Output the [x, y] coordinate of the center of the cell containing the given text.  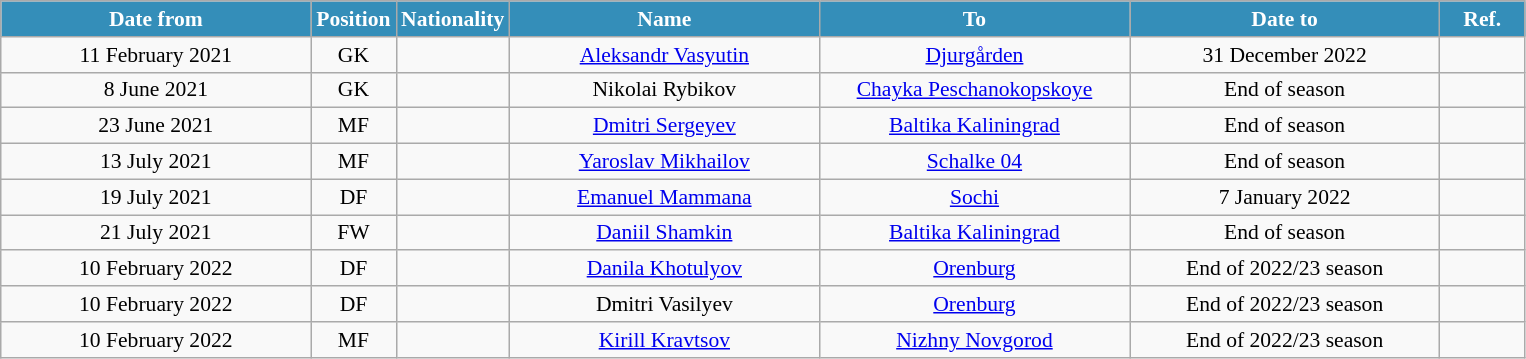
Emanuel Mammana [664, 197]
Daniil Shamkin [664, 233]
Position [354, 19]
13 July 2021 [156, 162]
31 December 2022 [1285, 55]
FW [354, 233]
Nizhny Novgorod [974, 340]
Date from [156, 19]
Kirill Kravtsov [664, 340]
Dmitri Sergeyev [664, 126]
Nikolai Rybikov [664, 90]
Aleksandr Vasyutin [664, 55]
Dmitri Vasilyev [664, 304]
Chayka Peschanokopskoye [974, 90]
Sochi [974, 197]
Yaroslav Mikhailov [664, 162]
To [974, 19]
21 July 2021 [156, 233]
Date to [1285, 19]
Djurgården [974, 55]
7 January 2022 [1285, 197]
23 June 2021 [156, 126]
8 June 2021 [156, 90]
Danila Khotulyov [664, 269]
19 July 2021 [156, 197]
Nationality [452, 19]
Ref. [1482, 19]
Name [664, 19]
Schalke 04 [974, 162]
11 February 2021 [156, 55]
